Locate the cell with the specified text and output its [x, y] center coordinate. 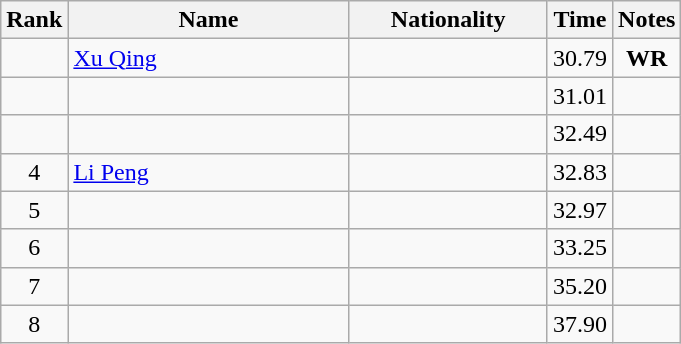
8 [34, 324]
6 [34, 248]
32.49 [580, 134]
4 [34, 172]
Xu Qing [208, 58]
32.83 [580, 172]
32.97 [580, 210]
WR [647, 58]
30.79 [580, 58]
Name [208, 20]
33.25 [580, 248]
Li Peng [208, 172]
Notes [647, 20]
Nationality [448, 20]
7 [34, 286]
Time [580, 20]
31.01 [580, 96]
37.90 [580, 324]
Rank [34, 20]
5 [34, 210]
35.20 [580, 286]
